Output the [X, Y] coordinate of the center of the cell containing the given text.  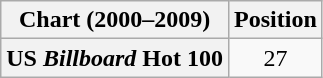
Chart (2000–2009) [115, 20]
27 [276, 58]
Position [276, 20]
US Billboard Hot 100 [115, 58]
